Find where the given text appears and provide that cell's center as [x, y] coordinate. 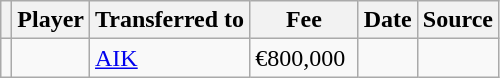
AIK [170, 58]
Source [458, 20]
Date [388, 20]
Transferred to [170, 20]
Player [51, 20]
€800,000 [304, 58]
Fee [304, 20]
